Provide the (X, Y) coordinate of the cell's center where the given text is located.  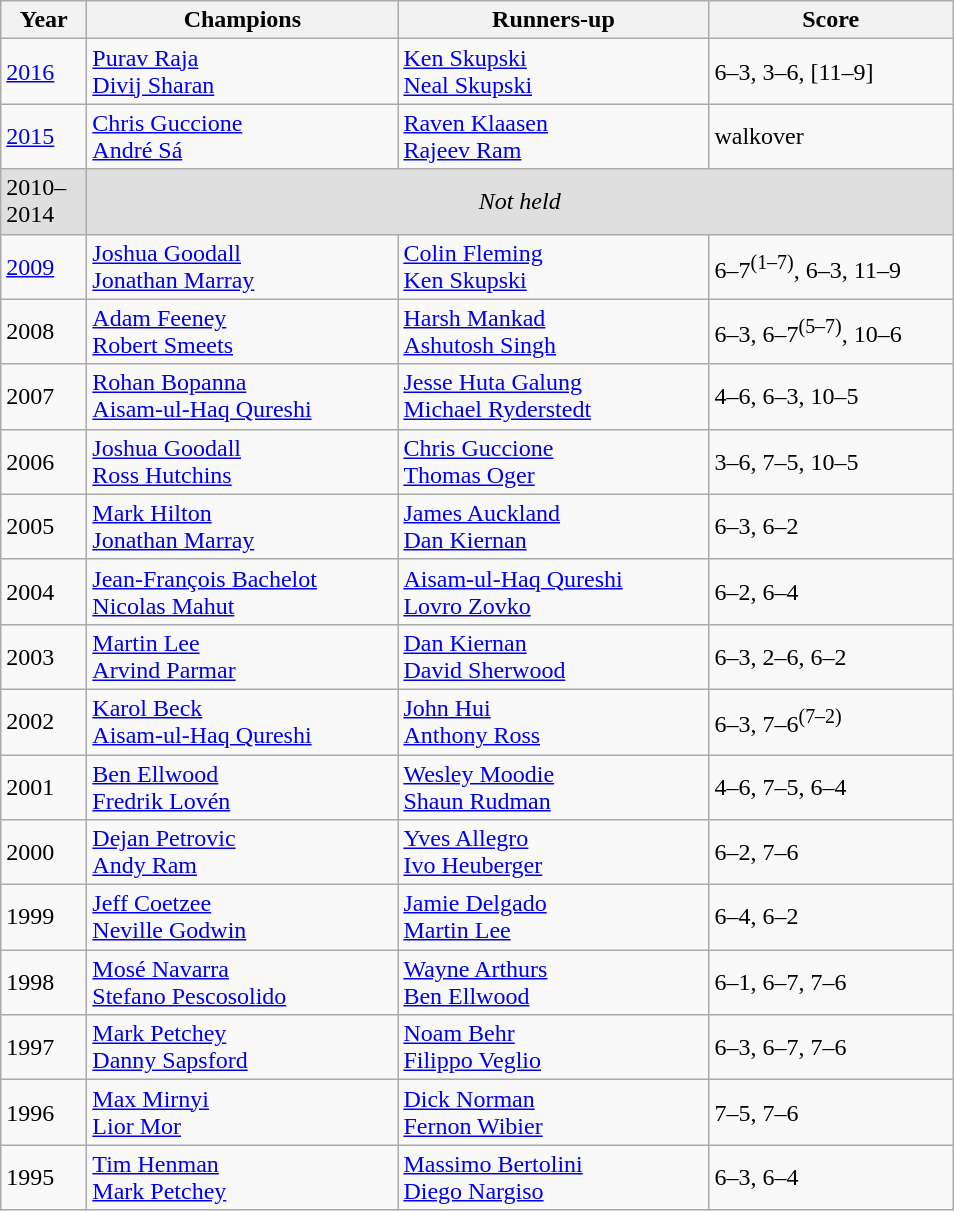
Dick Norman Fernon Wibier (554, 1112)
Max Mirnyi Lior Mor (242, 1112)
4–6, 7–5, 6–4 (831, 786)
2015 (44, 136)
2009 (44, 266)
Karol Beck Aisam-ul-Haq Qureshi (242, 722)
1995 (44, 1178)
1997 (44, 1048)
Ben Ellwood Fredrik Lovén (242, 786)
1996 (44, 1112)
6–2, 6–4 (831, 592)
Martin Lee Arvind Parmar (242, 656)
3–6, 7–5, 10–5 (831, 462)
Wesley Moodie Shaun Rudman (554, 786)
Aisam-ul-Haq Qureshi Lovro Zovko (554, 592)
2016 (44, 72)
2002 (44, 722)
1998 (44, 982)
Purav Raja Divij Sharan (242, 72)
6–2, 7–6 (831, 852)
James Auckland Dan Kiernan (554, 526)
Joshua Goodall Jonathan Marray (242, 266)
6–7(1–7), 6–3, 11–9 (831, 266)
Joshua Goodall Ross Hutchins (242, 462)
Score (831, 20)
6–4, 6–2 (831, 918)
6–3, 7–6(7–2) (831, 722)
6–1, 6–7, 7–6 (831, 982)
7–5, 7–6 (831, 1112)
Colin Fleming Ken Skupski (554, 266)
Mark Hilton Jonathan Marray (242, 526)
2005 (44, 526)
Yves Allegro Ivo Heuberger (554, 852)
walkover (831, 136)
6–3, 3–6, [11–9] (831, 72)
Jesse Huta Galung Michael Ryderstedt (554, 396)
Tim Henman Mark Petchey (242, 1178)
Rohan Bopanna Aisam-ul-Haq Qureshi (242, 396)
Chris Guccione Thomas Oger (554, 462)
Ken Skupski Neal Skupski (554, 72)
1999 (44, 918)
Wayne Arthurs Ben Ellwood (554, 982)
2007 (44, 396)
Champions (242, 20)
6–3, 2–6, 6–2 (831, 656)
Mosé Navarra Stefano Pescosolido (242, 982)
2003 (44, 656)
Jeff Coetzee Neville Godwin (242, 918)
6–3, 6–7(5–7), 10–6 (831, 332)
6–3, 6–2 (831, 526)
Dan Kiernan David Sherwood (554, 656)
2010–2014 (44, 202)
2004 (44, 592)
Noam Behr Filippo Veglio (554, 1048)
Jean-François Bachelot Nicolas Mahut (242, 592)
Massimo Bertolini Diego Nargiso (554, 1178)
2000 (44, 852)
Dejan Petrovic Andy Ram (242, 852)
2001 (44, 786)
Mark Petchey Danny Sapsford (242, 1048)
4–6, 6–3, 10–5 (831, 396)
Harsh Mankad Ashutosh Singh (554, 332)
Chris Guccione André Sá (242, 136)
6–3, 6–4 (831, 1178)
Jamie Delgado Martin Lee (554, 918)
Raven Klaasen Rajeev Ram (554, 136)
2008 (44, 332)
6–3, 6–7, 7–6 (831, 1048)
Runners-up (554, 20)
2006 (44, 462)
Adam Feeney Robert Smeets (242, 332)
Year (44, 20)
John Hui Anthony Ross (554, 722)
Not held (520, 202)
